Provide the [x, y] coordinate of the cell's center where the given text is located.  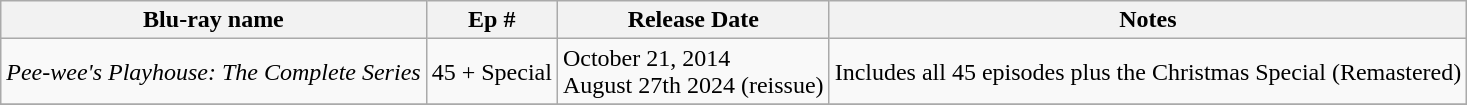
Release Date [693, 20]
Notes [1148, 20]
45 + Special [492, 72]
October 21, 2014August 27th 2024 (reissue) [693, 72]
Includes all 45 episodes plus the Christmas Special (Remastered) [1148, 72]
Blu-ray name [214, 20]
Pee-wee's Playhouse: The Complete Series [214, 72]
Ep # [492, 20]
